From the cell containing the given text, extract its center point as [X, Y] coordinate. 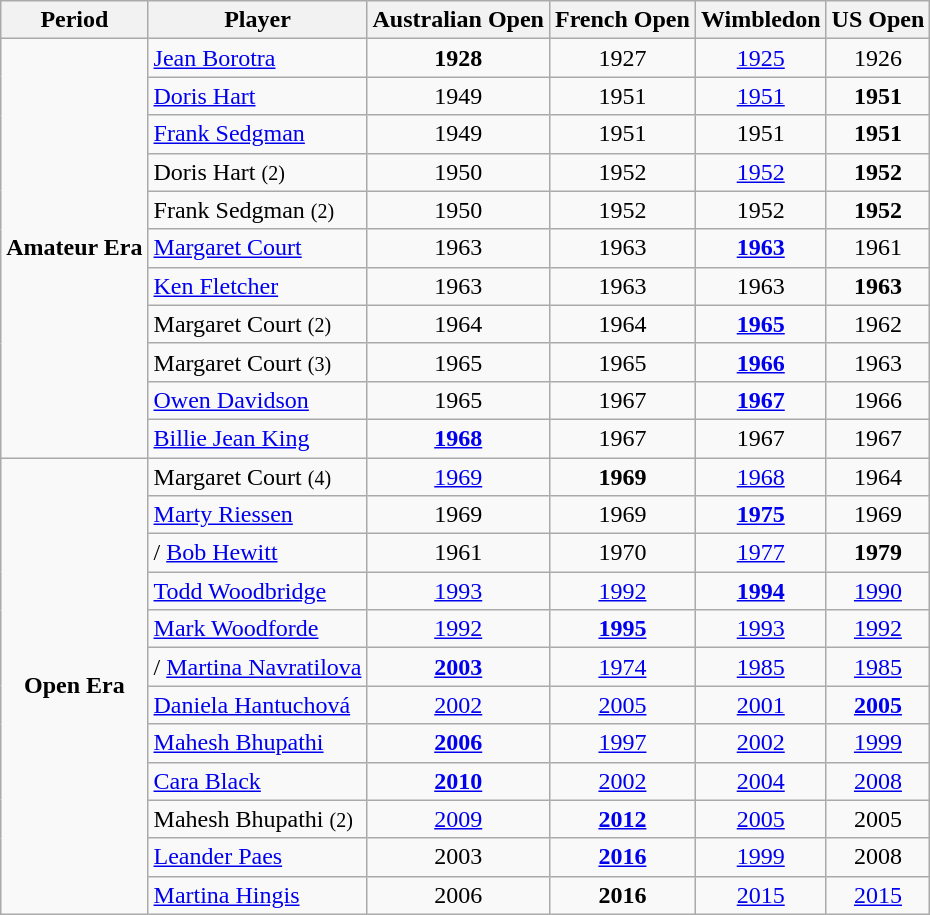
1926 [878, 58]
1995 [622, 629]
1977 [760, 553]
Wimbledon [760, 20]
1925 [760, 58]
Mark Woodforde [258, 629]
Player [258, 20]
Cara Black [258, 781]
1994 [760, 591]
1990 [878, 591]
1997 [622, 743]
Leander Paes [258, 857]
Frank Sedgman (2) [258, 210]
2010 [458, 781]
Mahesh Bhupathi [258, 743]
/ Bob Hewitt [258, 553]
Amateur Era [74, 248]
Doris Hart (2) [258, 172]
1974 [622, 667]
Daniela Hantuchová [258, 705]
Australian Open [458, 20]
1928 [458, 58]
Marty Riessen [258, 515]
Open Era [74, 686]
Margaret Court [258, 248]
1979 [878, 553]
Period [74, 20]
Margaret Court (4) [258, 477]
Martina Hingis [258, 895]
US Open [878, 20]
1970 [622, 553]
Doris Hart [258, 96]
2009 [458, 819]
Todd Woodbridge [258, 591]
Frank Sedgman [258, 134]
Margaret Court (2) [258, 324]
1962 [878, 324]
Mahesh Bhupathi (2) [258, 819]
1927 [622, 58]
2001 [760, 705]
2004 [760, 781]
Owen Davidson [258, 400]
2012 [622, 819]
Margaret Court (3) [258, 362]
Jean Borotra [258, 58]
French Open [622, 20]
Billie Jean King [258, 438]
Ken Fletcher [258, 286]
/ Martina Navratilova [258, 667]
1975 [760, 515]
